Return the [X, Y] coordinate for the center point of the cell that contains the specified text.  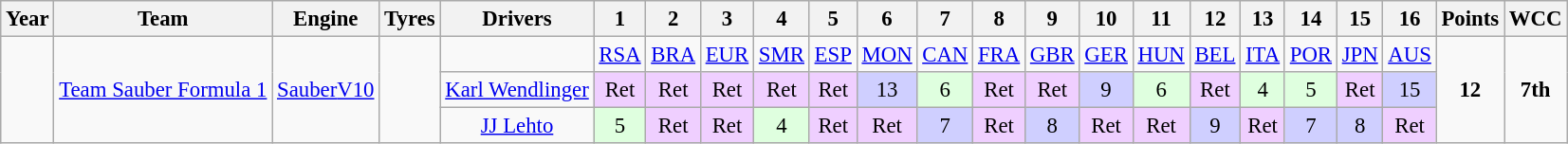
1 [620, 19]
2 [673, 19]
ITA [1264, 55]
Karl Wendlinger [517, 90]
FRA [1000, 55]
Team Sauber Formula 1 [163, 91]
SauberV10 [326, 91]
EUR [727, 55]
CAN [945, 55]
GBR [1053, 55]
Year [28, 19]
ESP [833, 55]
JPN [1360, 55]
Points [1470, 19]
MON [887, 55]
BEL [1215, 55]
3 [727, 19]
JJ Lehto [517, 126]
Engine [326, 19]
RSA [620, 55]
BRA [673, 55]
7th [1536, 91]
11 [1161, 19]
GER [1106, 55]
16 [1410, 19]
AUS [1410, 55]
WCC [1536, 19]
Drivers [517, 19]
SMR [782, 55]
Tyres [410, 19]
10 [1106, 19]
Team [163, 19]
14 [1311, 19]
HUN [1161, 55]
POR [1311, 55]
